Find where the given text appears and provide that cell's center as [X, Y] coordinate. 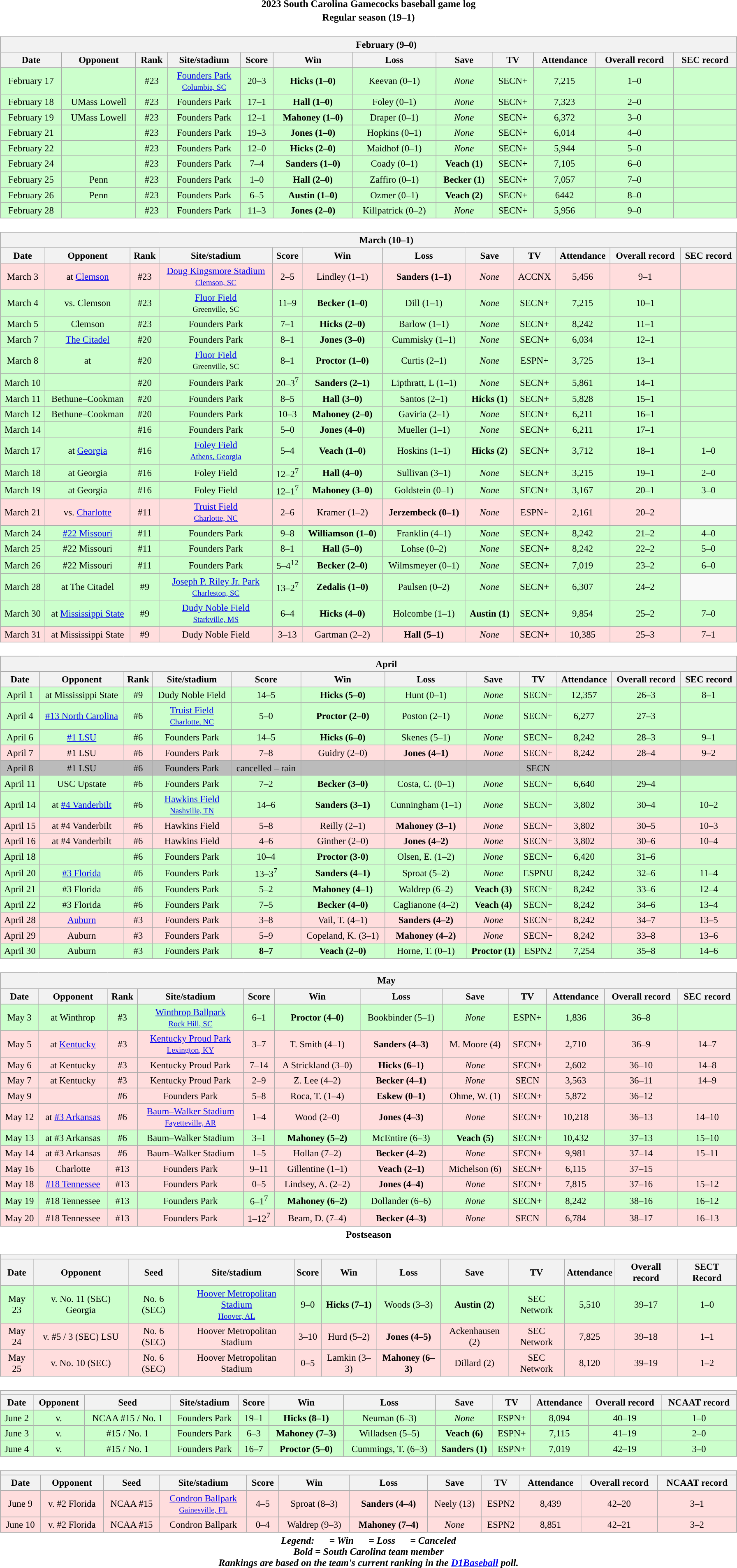
28–3 [646, 737]
Z. Lee (4–2) [317, 1080]
Proctor (2–0) [343, 716]
Sanders (3–1) [343, 805]
Hicks (1) [489, 399]
April 4 [20, 716]
March 17 [23, 451]
Dillard (2) [475, 1363]
June 9 [21, 1504]
Kramer (1–2) [342, 512]
13–5 [709, 920]
v. No. 10 (SEC) [81, 1363]
12–27 [287, 473]
May 24 [17, 1336]
at Clemson [87, 276]
6–3 [254, 1433]
April 8 [20, 768]
Hall (5–0) [342, 549]
39–17 [646, 1304]
Sullivan (3–1) [424, 473]
Proctor (1) [494, 951]
March 30 [23, 614]
21–2 [645, 533]
April 28 [20, 920]
2,161 [582, 512]
Mahoney (3–1) [426, 826]
Zaffiro (0–1) [394, 179]
14–9 [707, 1080]
8–5 [287, 399]
February (9–0) [368, 44]
Austin (1–0) [313, 195]
36–13 [641, 1117]
5,828 [582, 399]
11–4 [709, 873]
Maidhof (0–1) [394, 148]
6,640 [584, 784]
12–17 [287, 490]
7–4 [257, 164]
10,218 [576, 1117]
Hicks (5–0) [343, 695]
Hicks (6–1) [401, 1065]
9,981 [576, 1153]
March 28 [23, 587]
Veach (2–1) [401, 1169]
5–9 [266, 936]
Hawkins FieldNashville, TN [192, 805]
33–6 [646, 889]
9–8 [287, 533]
Veach (2–0) [343, 951]
Hicks (6–0) [343, 737]
37–13 [641, 1138]
5,944 [564, 148]
February 22 [31, 148]
30–5 [646, 826]
Ozmer (0–1) [394, 195]
Michelson (6) [475, 1169]
1–4 [259, 1117]
7–2 [266, 784]
7,815 [576, 1184]
Coady (0–1) [394, 164]
February 28 [31, 210]
16–7 [254, 1449]
6,307 [582, 587]
February 26 [31, 195]
Vail, T. (4–1) [343, 920]
March 21 [23, 512]
April 6 [20, 737]
25–2 [645, 614]
Gaviria (2–1) [424, 414]
May 23 [17, 1304]
Foley FieldAthens, Georgia [216, 451]
42–19 [624, 1449]
Sanders (4–1) [343, 873]
Ohme, W. (1) [475, 1096]
May [368, 981]
February 24 [31, 164]
Lohse (0–2) [424, 549]
8,120 [590, 1363]
Becker (3–0) [343, 784]
Proctor (3-0) [343, 856]
13–27 [287, 587]
24–2 [645, 587]
9–2 [709, 753]
5,956 [564, 210]
14–1 [645, 382]
May 13 [20, 1138]
March (10–1) [368, 240]
Clemson [87, 324]
May 7 [20, 1080]
April 20 [20, 873]
2,710 [576, 1044]
Hurd (5–2) [349, 1336]
3,712 [582, 451]
Ackenhausen (2) [475, 1336]
11–3 [257, 210]
1–127 [259, 1218]
Founders ParkColumbia, SC [204, 81]
3,563 [576, 1080]
8,094 [559, 1418]
Hopkins (0–1) [394, 133]
Zedalis (1–0) [342, 587]
26–3 [646, 695]
3,215 [582, 473]
February 18 [31, 102]
March 18 [23, 473]
Sanders (4–4) [389, 1504]
March 25 [23, 549]
April 21 [20, 889]
Mahoney (6–3) [409, 1363]
10–2 [709, 805]
38–16 [641, 1201]
30–6 [646, 841]
March 31 [23, 635]
at Winthrop [73, 1018]
Veach (6) [464, 1433]
Hunt (0–1) [426, 695]
March 12 [23, 414]
36–9 [641, 1044]
15–1 [645, 399]
15–10 [707, 1138]
27–3 [646, 716]
April 15 [20, 826]
Barlow (1–1) [424, 324]
Mueller (1–1) [424, 430]
February 19 [31, 118]
Hall (1–0) [313, 102]
Proctor (5–0) [306, 1449]
2–5 [287, 276]
3–13 [287, 635]
Jerzembeck (0–1) [424, 512]
7–14 [259, 1065]
Woods (3–3) [409, 1304]
M. Moore (4) [475, 1044]
Jones (4–0) [342, 430]
8,851 [551, 1525]
April 29 [20, 936]
Sproat (5–2) [426, 873]
3–8 [266, 920]
Hicks (4–0) [342, 614]
Cummings, T. (6–3) [389, 1449]
Kentucky Proud ParkLexington, KY [190, 1044]
Sanders (2–1) [342, 382]
NCAA #15 / No. 1 [127, 1418]
37–14 [641, 1153]
vs. Charlotte [87, 512]
41–19 [624, 1433]
Cummisky (1–1) [424, 339]
36–12 [641, 1096]
13–1 [645, 360]
3–7 [259, 1044]
March 4 [23, 303]
May 16 [20, 1169]
Waldrep (6–2) [426, 889]
Jones (4–1) [426, 753]
Hall (4–0) [342, 473]
20–1 [645, 490]
13–37 [266, 873]
Mahoney (7–4) [389, 1525]
March 11 [23, 399]
Becker (4–3) [401, 1218]
March 24 [23, 533]
1–5 [259, 1153]
Winthrop BallparkRock Hill, SC [190, 1018]
14–7 [707, 1044]
April 30 [20, 951]
ACCNX [535, 276]
Beam, D. (7–4) [317, 1218]
15–11 [707, 1153]
Austin (2) [475, 1304]
Condron BallparkGainesville, FL [203, 1504]
April 16 [20, 841]
10–1 [645, 303]
March 19 [23, 490]
Proctor (1–0) [342, 360]
Charlotte [73, 1169]
March 3 [23, 276]
Veach (1–0) [342, 451]
Neely (13) [455, 1504]
5,456 [582, 276]
Mahoney (4–2) [426, 936]
9–11 [259, 1169]
v. No. 11 (SEC) Georgia [81, 1304]
Becker (1–0) [342, 303]
4–6 [266, 841]
Copeland, K. (3–1) [343, 936]
v. #5 / 3 (SEC) LSU [81, 1336]
May 12 [20, 1117]
Costa, C. (0–1) [426, 784]
Jones (2–0) [313, 210]
April 18 [20, 856]
Mahoney (2–0) [342, 414]
Caglianone (4–2) [426, 905]
Baum–Walker StadiumFayetteville, AR [190, 1117]
42–20 [619, 1504]
5,872 [576, 1096]
5–4 [287, 451]
Holcombe (1–1) [424, 614]
April 1 [20, 695]
8–0 [635, 195]
6,420 [584, 856]
16–13 [707, 1218]
Skenes (5–1) [426, 737]
Becker (4–2) [401, 1153]
16–1 [645, 414]
1–1 [707, 1336]
February 21 [31, 133]
Hicks (1–0) [313, 81]
6442 [564, 195]
22–2 [645, 549]
39–19 [646, 1363]
Doug Kingsmore StadiumClemson, SC [216, 276]
9,854 [582, 614]
25–3 [645, 635]
10,385 [582, 635]
SECT Record [707, 1272]
at [87, 360]
Mahoney (4–1) [343, 889]
May 9 [20, 1096]
40–19 [624, 1418]
6,034 [582, 339]
6–1 [259, 1018]
Hall (3–0) [342, 399]
March 26 [23, 565]
3,725 [582, 360]
7,825 [590, 1336]
McEntire (6–3) [401, 1138]
Mahoney (3–0) [342, 490]
Veach (1) [464, 164]
Proctor (4–0) [317, 1018]
3–10 [308, 1336]
Becker (2–0) [342, 565]
Becker (1) [464, 179]
34–7 [646, 920]
February 25 [31, 179]
7–5 [266, 905]
6–17 [259, 1201]
June 3 [17, 1433]
Hollan (7–2) [317, 1153]
15–12 [707, 1184]
8–7 [266, 951]
6–5 [257, 195]
Veach (2) [464, 195]
USC Upstate [81, 784]
Becker (4–0) [343, 905]
5,861 [582, 382]
13–6 [709, 936]
42–21 [619, 1525]
April 14 [20, 805]
Jones (4–4) [401, 1184]
18–1 [645, 451]
5–412 [287, 565]
ESPNU [538, 873]
Mahoney (5–2) [317, 1138]
6,372 [564, 118]
vs. Clemson [87, 303]
April [368, 664]
8,439 [551, 1504]
7,254 [584, 951]
Hicks (8–1) [306, 1418]
#13 North Carolina [81, 716]
Hicks (7–1) [349, 1304]
May 3 [20, 1018]
Franklin (4–1) [424, 533]
Santos (2–1) [424, 399]
May 25 [17, 1363]
Mahoney (6–2) [317, 1201]
23–2 [645, 565]
at The Citadel [87, 587]
28–4 [646, 753]
35–8 [646, 951]
Waldrep (9–3) [314, 1525]
Joseph P. Riley Jr. ParkCharleston, SC [216, 587]
Veach (5) [475, 1138]
May 6 [20, 1065]
36–10 [641, 1065]
Killpatrick (0–2) [394, 210]
Lindley (1–1) [342, 276]
A Strickland (3–0) [317, 1065]
Dollander (6–6) [401, 1201]
14–10 [707, 1117]
Neuman (6–3) [389, 1418]
13–4 [709, 905]
20–3 [257, 81]
Jones (4–3) [401, 1117]
5,510 [590, 1304]
36–8 [641, 1018]
April 7 [20, 753]
Gartman (2–2) [342, 635]
Hoskins (1–1) [424, 451]
Paulsen (0–2) [424, 587]
April 11 [20, 784]
Ginther (2–0) [343, 841]
Curtis (2–1) [424, 360]
Poston (2–1) [426, 716]
Roca, T. (1–4) [317, 1096]
Draper (0–1) [394, 118]
7,105 [564, 164]
Reilly (2–1) [343, 826]
29–4 [646, 784]
March 10 [23, 382]
Dill (1–1) [424, 303]
11–1 [645, 324]
February 17 [31, 81]
Hall (5–1) [424, 635]
32–6 [646, 873]
19–3 [257, 133]
May 20 [20, 1218]
March 5 [23, 324]
37–15 [641, 1169]
March 8 [23, 360]
March 14 [23, 430]
39–18 [646, 1336]
Goldstein (0–1) [424, 490]
May 5 [20, 1044]
12,357 [584, 695]
11–9 [287, 303]
30–4 [646, 805]
Olsen, E. (1–2) [426, 856]
4–5 [263, 1504]
7,323 [564, 102]
6,115 [576, 1169]
Mahoney (1–0) [313, 118]
Veach (4) [494, 905]
Sanders (4–3) [401, 1044]
Hall (2–0) [313, 179]
Guidry (2–0) [343, 753]
36–11 [641, 1080]
6,277 [584, 716]
Becker (4–1) [401, 1080]
7,057 [564, 179]
Jones (1–0) [313, 133]
Sanders (1–0) [313, 164]
34–6 [646, 905]
Bookbinder (5–1) [401, 1018]
Lamkin (3–3) [349, 1363]
Eskew (0–1) [401, 1096]
Williamson (1–0) [342, 533]
T. Smith (4–1) [317, 1044]
Dudy Noble FieldStarkville, MS [216, 614]
1–2 [707, 1363]
Gillentine (1–1) [317, 1169]
7–8 [266, 753]
Cunningham (1–1) [426, 805]
May 18 [20, 1184]
31–6 [646, 856]
Mahoney (7–3) [306, 1433]
Wood (2–0) [317, 1117]
Sanders (4–2) [426, 920]
May 19 [20, 1201]
0–4 [263, 1525]
Willadsen (5–5) [389, 1433]
12–0 [257, 148]
37–16 [641, 1184]
Wilmsmeyer (0–1) [424, 565]
6,014 [564, 133]
Sanders (1) [464, 1449]
20–37 [287, 382]
June 4 [17, 1449]
5–2 [266, 889]
6–4 [287, 614]
38–17 [641, 1218]
2–9 [259, 1080]
Horne, T. (0–1) [426, 951]
2,602 [576, 1065]
Hicks (2) [489, 451]
Jones (3–0) [342, 339]
Hoover Metropolitan StadiumHoover, AL [237, 1304]
April 22 [20, 905]
16–12 [707, 1201]
Keevan (0–1) [394, 81]
Sproat (8–3) [314, 1504]
3–2 [697, 1525]
Condron Ballpark [203, 1525]
June 2 [17, 1418]
June 10 [21, 1525]
Lipthratt, L (1–1) [424, 382]
Sanders (1–1) [424, 276]
10,432 [576, 1138]
12–4 [709, 889]
Austin (1) [489, 614]
March 7 [23, 339]
Jones (4–2) [426, 841]
The Citadel [87, 339]
7,115 [559, 1433]
33–8 [646, 936]
6,784 [576, 1218]
14–8 [707, 1065]
Veach (3) [494, 889]
20–2 [645, 512]
Foley (0–1) [394, 102]
1,836 [576, 1018]
Jones (4–5) [409, 1336]
2–6 [287, 512]
cancelled – rain [266, 768]
Lindsey, A. (2–2) [317, 1184]
May 14 [20, 1153]
3,167 [582, 490]
